For the text-containing cell, return its midpoint in [X, Y] coordinate format. 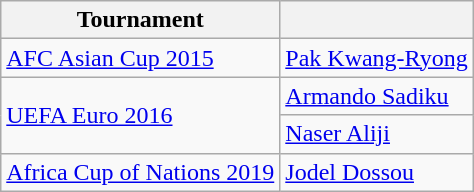
Africa Cup of Nations 2019 [140, 172]
Jodel Dossou [376, 172]
Tournament [140, 20]
AFC Asian Cup 2015 [140, 58]
UEFA Euro 2016 [140, 115]
Pak Kwang-Ryong [376, 58]
Naser Aliji [376, 134]
Armando Sadiku [376, 96]
